Provide the [X, Y] coordinate of the cell's center where the given text is located.  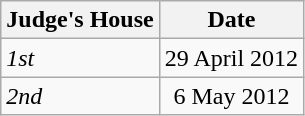
Date [231, 20]
2nd [80, 96]
29 April 2012 [231, 58]
Judge's House [80, 20]
1st [80, 58]
6 May 2012 [231, 96]
